Pinpoint the cell where the given text exists, returning its (x, y) midpoint coordinate. 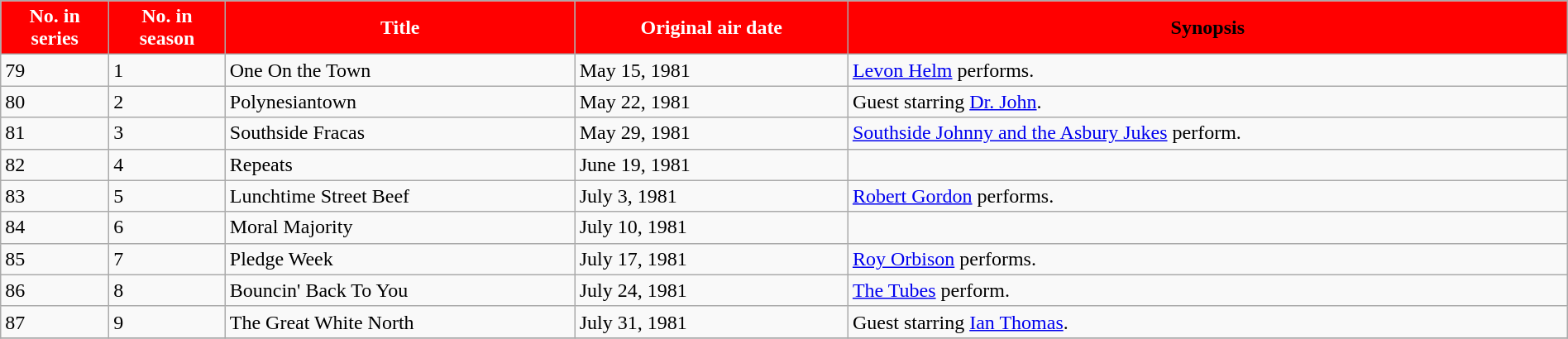
4 (167, 165)
Roy Orbison performs. (1207, 259)
June 19, 1981 (711, 165)
May 22, 1981 (711, 102)
87 (55, 322)
Synopsis (1207, 28)
3 (167, 133)
July 3, 1981 (711, 196)
82 (55, 165)
May 29, 1981 (711, 133)
Repeats (400, 165)
8 (167, 290)
83 (55, 196)
One On the Town (400, 70)
6 (167, 227)
Levon Helm performs. (1207, 70)
Robert Gordon performs. (1207, 196)
No. in season (167, 28)
May 15, 1981 (711, 70)
Guest starring Ian Thomas. (1207, 322)
Original air date (711, 28)
7 (167, 259)
79 (55, 70)
Pledge Week (400, 259)
85 (55, 259)
July 10, 1981 (711, 227)
80 (55, 102)
Southside Fracas (400, 133)
84 (55, 227)
5 (167, 196)
9 (167, 322)
86 (55, 290)
July 24, 1981 (711, 290)
No. in series (55, 28)
Title (400, 28)
Guest starring Dr. John. (1207, 102)
The Tubes perform. (1207, 290)
2 (167, 102)
Southside Johnny and the Asbury Jukes perform. (1207, 133)
1 (167, 70)
Bouncin' Back To You (400, 290)
July 17, 1981 (711, 259)
Polynesiantown (400, 102)
The Great White North (400, 322)
81 (55, 133)
July 31, 1981 (711, 322)
Moral Majority (400, 227)
Lunchtime Street Beef (400, 196)
